Pinpoint the cell where the given text exists, returning its (x, y) midpoint coordinate. 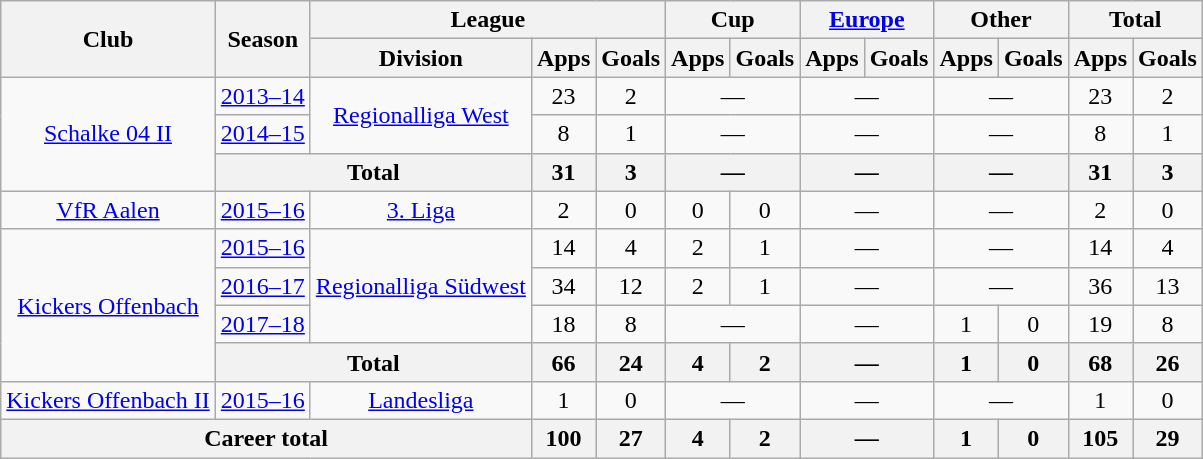
Kickers Offenbach (108, 305)
66 (563, 362)
Europe (867, 20)
19 (1100, 324)
Schalke 04 II (108, 134)
29 (1168, 438)
Kickers Offenbach II (108, 400)
18 (563, 324)
Other (1001, 20)
105 (1100, 438)
12 (631, 286)
Season (262, 39)
2014–15 (262, 134)
26 (1168, 362)
Regionalliga Südwest (420, 286)
Career total (266, 438)
Cup (733, 20)
36 (1100, 286)
68 (1100, 362)
34 (563, 286)
League (488, 20)
24 (631, 362)
3. Liga (420, 210)
VfR Aalen (108, 210)
13 (1168, 286)
Regionalliga West (420, 115)
Landesliga (420, 400)
100 (563, 438)
Division (420, 58)
2017–18 (262, 324)
Club (108, 39)
2013–14 (262, 96)
27 (631, 438)
2016–17 (262, 286)
